Find where the given text appears and provide that cell's center as (X, Y) coordinate. 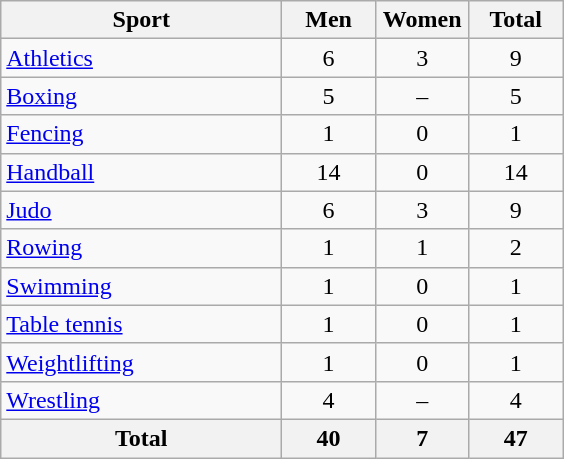
Table tennis (142, 324)
Rowing (142, 248)
7 (422, 438)
47 (516, 438)
Sport (142, 20)
Women (422, 20)
2 (516, 248)
Athletics (142, 58)
Judo (142, 210)
Fencing (142, 134)
40 (329, 438)
Handball (142, 172)
Swimming (142, 286)
Wrestling (142, 400)
Men (329, 20)
Weightlifting (142, 362)
Boxing (142, 96)
